Locate the cell with the specified text and output its (X, Y) center coordinate. 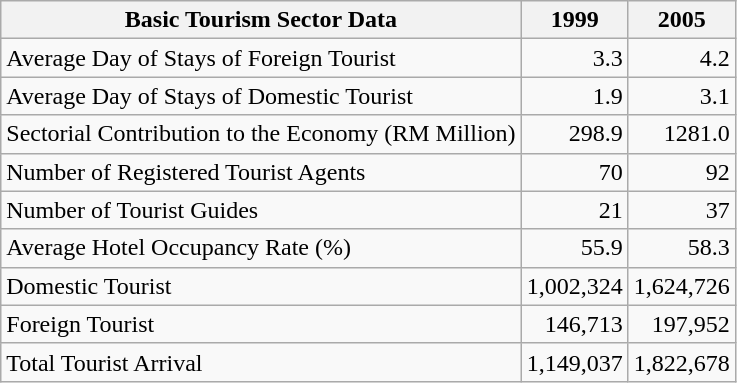
1.9 (574, 96)
2005 (682, 20)
58.3 (682, 248)
21 (574, 210)
92 (682, 172)
Average Day of Stays of Foreign Tourist (261, 58)
197,952 (682, 324)
70 (574, 172)
Sectorial Contribution to the Economy (RM Million) (261, 134)
37 (682, 210)
Basic Tourism Sector Data (261, 20)
Number of Tourist Guides (261, 210)
298.9 (574, 134)
4.2 (682, 58)
1,002,324 (574, 286)
55.9 (574, 248)
1,149,037 (574, 362)
Average Day of Stays of Domestic Tourist (261, 96)
Domestic Tourist (261, 286)
Total Tourist Arrival (261, 362)
146,713 (574, 324)
1,822,678 (682, 362)
1281.0 (682, 134)
Average Hotel Occupancy Rate (%) (261, 248)
3.1 (682, 96)
3.3 (574, 58)
Number of Registered Tourist Agents (261, 172)
1999 (574, 20)
1,624,726 (682, 286)
Foreign Tourist (261, 324)
